Find where the given text appears and provide that cell's center as [x, y] coordinate. 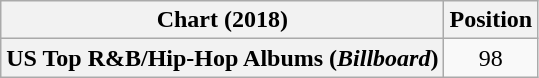
Chart (2018) [222, 20]
98 [491, 58]
US Top R&B/Hip-Hop Albums (Billboard) [222, 58]
Position [491, 20]
